Return the [x, y] coordinate for the center point of the cell that contains the specified text.  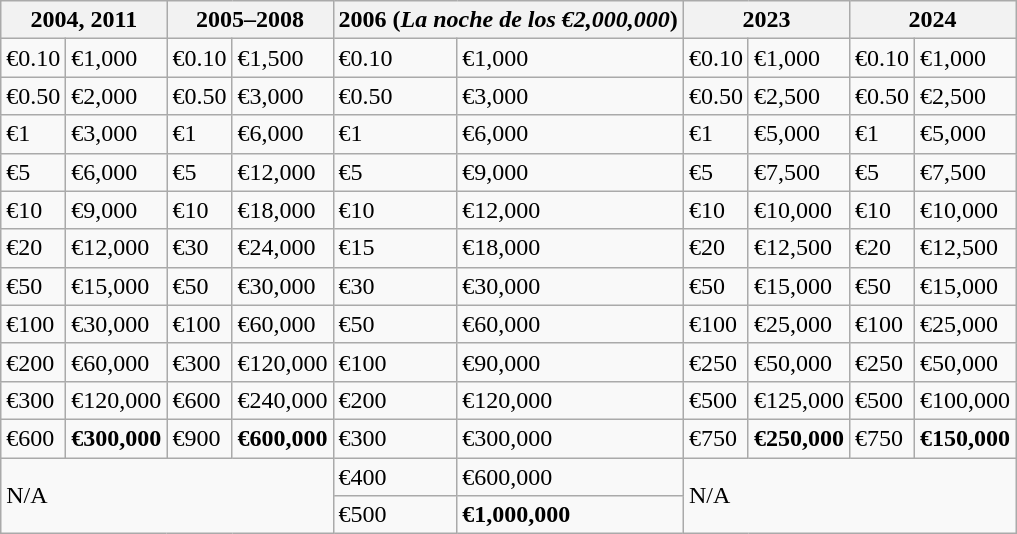
2006 (La noche de los €2,000,000) [508, 20]
2004, 2011 [84, 20]
€250,000 [798, 438]
2023 [766, 20]
€2,000 [116, 96]
€125,000 [798, 400]
€100,000 [966, 400]
€1,500 [282, 58]
€400 [395, 477]
€1,000,000 [570, 515]
€150,000 [966, 438]
€15 [395, 248]
€24,000 [282, 248]
€900 [200, 438]
2024 [932, 20]
€90,000 [570, 362]
2005–2008 [250, 20]
€240,000 [282, 400]
